Output the (X, Y) coordinate of the center of the cell containing the given text.  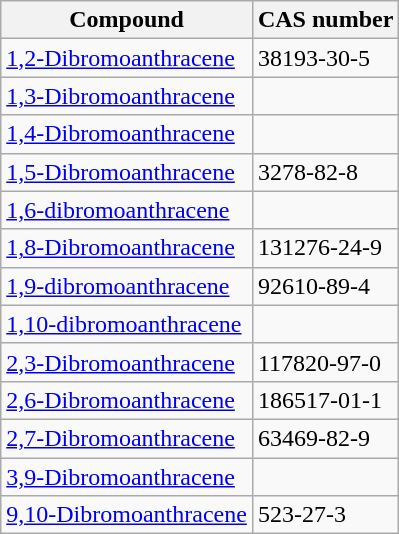
1,6-dibromoanthracene (127, 210)
3,9-Dibromoanthracene (127, 477)
186517-01-1 (325, 400)
1,2-Dibromoanthracene (127, 58)
131276-24-9 (325, 248)
1,3-Dibromoanthracene (127, 96)
2,7-Dibromoanthracene (127, 438)
2,6-Dibromoanthracene (127, 400)
1,4-Dibromoanthracene (127, 134)
2,3-Dibromoanthracene (127, 362)
523-27-3 (325, 515)
92610-89-4 (325, 286)
117820-97-0 (325, 362)
9,10-Dibromoanthracene (127, 515)
CAS number (325, 20)
3278-82-8 (325, 172)
38193-30-5 (325, 58)
1,5-Dibromoanthracene (127, 172)
Compound (127, 20)
1,10-dibromoanthracene (127, 324)
1,8-Dibromoanthracene (127, 248)
63469-82-9 (325, 438)
1,9-dibromoanthracene (127, 286)
